From the cell containing the given text, extract its center point as (X, Y) coordinate. 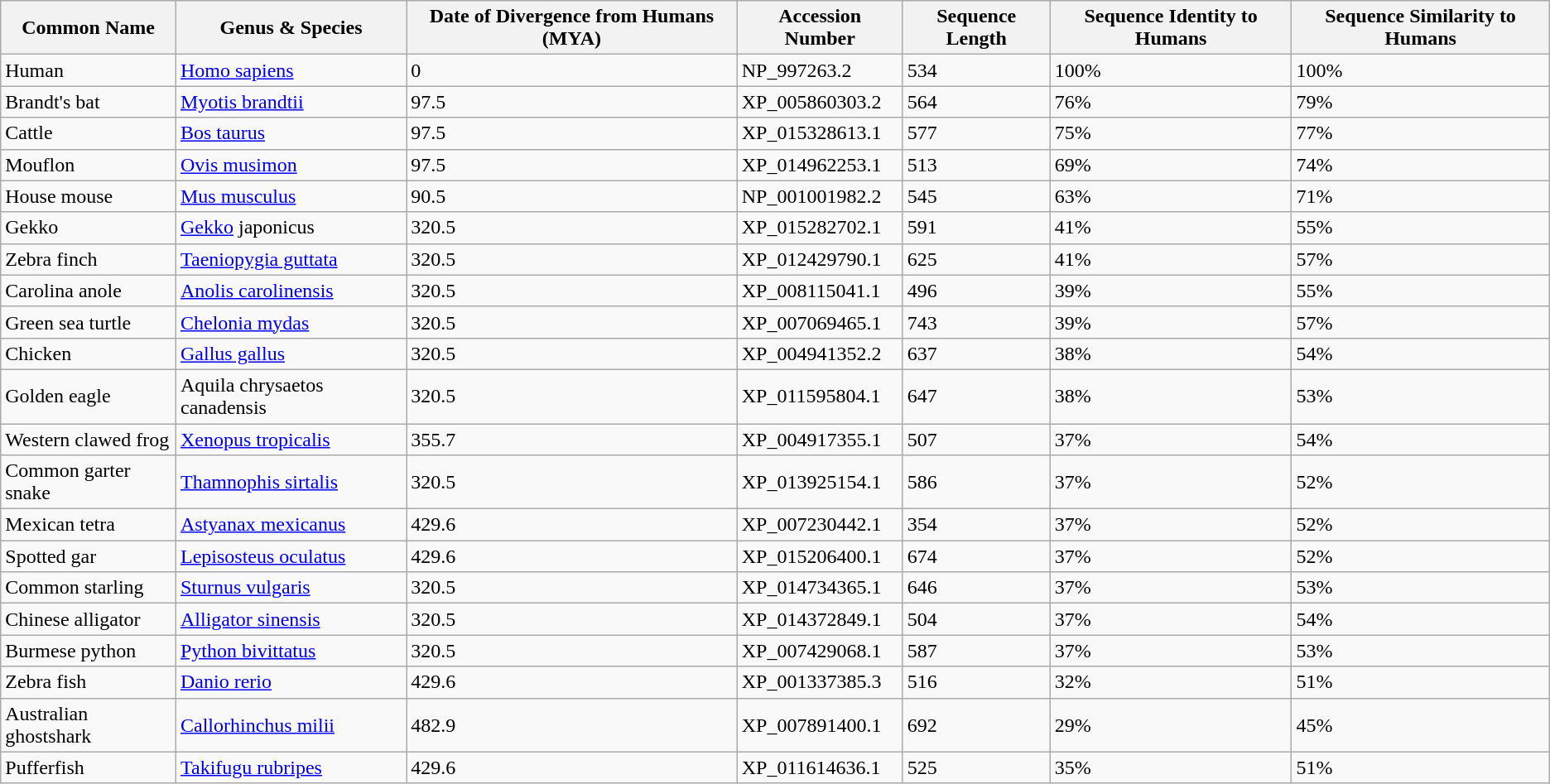
79% (1421, 102)
534 (976, 70)
Brandt's bat (89, 102)
625 (976, 259)
XP_015282702.1 (820, 228)
545 (976, 196)
Date of Divergence from Humans (MYA) (572, 28)
496 (976, 291)
482.9 (572, 725)
Sequence Similarity to Humans (1421, 28)
674 (976, 556)
35% (1171, 767)
74% (1421, 165)
XP_012429790.1 (820, 259)
Python bivittatus (291, 651)
XP_004941352.2 (820, 354)
Takifugu rubripes (291, 767)
Mus musculus (291, 196)
Burmese python (89, 651)
Anolis carolinensis (291, 291)
Sequence Length (976, 28)
Sequence Identity to Humans (1171, 28)
90.5 (572, 196)
513 (976, 165)
637 (976, 354)
Thamnophis sirtalis (291, 482)
Alligator sinensis (291, 619)
XP_007069465.1 (820, 322)
XP_014372849.1 (820, 619)
Gekko (89, 228)
692 (976, 725)
516 (976, 682)
XP_005860303.2 (820, 102)
591 (976, 228)
House mouse (89, 196)
NP_997263.2 (820, 70)
564 (976, 102)
Common garter snake (89, 482)
Gallus gallus (291, 354)
Bos taurus (291, 133)
Chicken (89, 354)
Mexican tetra (89, 525)
504 (976, 619)
Western clawed frog (89, 440)
Ovis musimon (291, 165)
646 (976, 588)
Golden eagle (89, 396)
XP_015328613.1 (820, 133)
45% (1421, 725)
77% (1421, 133)
Carolina anole (89, 291)
Zebra finch (89, 259)
525 (976, 767)
Homo sapiens (291, 70)
Astyanax mexicanus (291, 525)
XP_014734365.1 (820, 588)
Human (89, 70)
29% (1171, 725)
Accession Number (820, 28)
71% (1421, 196)
Spotted gar (89, 556)
XP_011595804.1 (820, 396)
XP_015206400.1 (820, 556)
Genus & Species (291, 28)
Green sea turtle (89, 322)
Chelonia mydas (291, 322)
XP_001337385.3 (820, 682)
Common Name (89, 28)
69% (1171, 165)
XP_014962253.1 (820, 165)
Australian ghostshark (89, 725)
Chinese alligator (89, 619)
647 (976, 396)
Myotis brandtii (291, 102)
0 (572, 70)
Aquila chrysaetos canadensis (291, 396)
XP_007429068.1 (820, 651)
507 (976, 440)
577 (976, 133)
XP_008115041.1 (820, 291)
Danio rerio (291, 682)
Pufferfish (89, 767)
586 (976, 482)
354 (976, 525)
XP_013925154.1 (820, 482)
Common starling (89, 588)
Zebra fish (89, 682)
75% (1171, 133)
76% (1171, 102)
Cattle (89, 133)
Sturnus vulgaris (291, 588)
Mouflon (89, 165)
XP_007891400.1 (820, 725)
Taeniopygia guttata (291, 259)
743 (976, 322)
XP_007230442.1 (820, 525)
63% (1171, 196)
NP_001001982.2 (820, 196)
32% (1171, 682)
XP_011614636.1 (820, 767)
Lepisosteus oculatus (291, 556)
Callorhinchus milii (291, 725)
355.7 (572, 440)
587 (976, 651)
Xenopus tropicalis (291, 440)
Gekko japonicus (291, 228)
XP_004917355.1 (820, 440)
